Locate the cell with the specified text and output its (x, y) center coordinate. 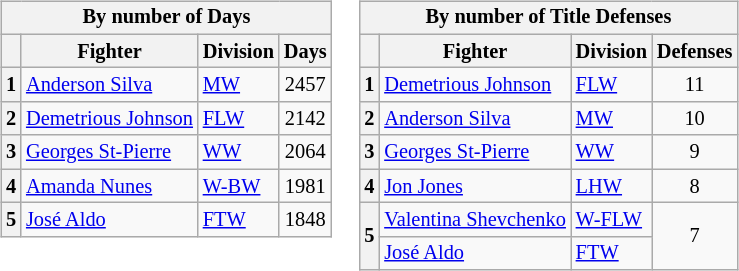
By number of Title Defenses (548, 18)
W-BW (238, 186)
W-FLW (612, 220)
By number of Days (166, 18)
Valentina Shevchenko (474, 220)
Jon Jones (474, 186)
11 (695, 85)
2142 (306, 119)
1981 (306, 186)
LHW (612, 186)
1848 (306, 220)
Amanda Nunes (110, 186)
9 (695, 152)
7 (695, 236)
2064 (306, 152)
Days (306, 51)
8 (695, 186)
Defenses (695, 51)
10 (695, 119)
2457 (306, 85)
